Output the [X, Y] coordinate of the center of the cell containing the given text.  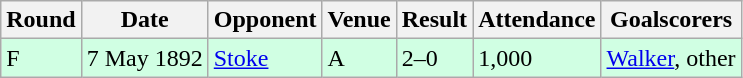
Result [434, 20]
A [359, 58]
Walker, other [671, 58]
Round [41, 20]
Opponent [265, 20]
F [41, 58]
7 May 1892 [144, 58]
Goalscorers [671, 20]
Venue [359, 20]
Attendance [537, 20]
Stoke [265, 58]
2–0 [434, 58]
Date [144, 20]
1,000 [537, 58]
